Detect which cell encompasses the target text, then output its [X, Y] center coordinate. 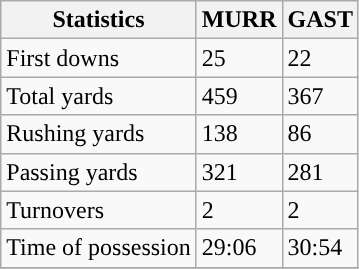
Passing yards [99, 172]
GAST [320, 20]
Rushing yards [99, 134]
29:06 [239, 248]
22 [320, 58]
MURR [239, 20]
Turnovers [99, 210]
Statistics [99, 20]
367 [320, 96]
86 [320, 134]
138 [239, 134]
25 [239, 58]
281 [320, 172]
321 [239, 172]
30:54 [320, 248]
Total yards [99, 96]
459 [239, 96]
Time of possession [99, 248]
First downs [99, 58]
